Detect which cell encompasses the target text, then output its [x, y] center coordinate. 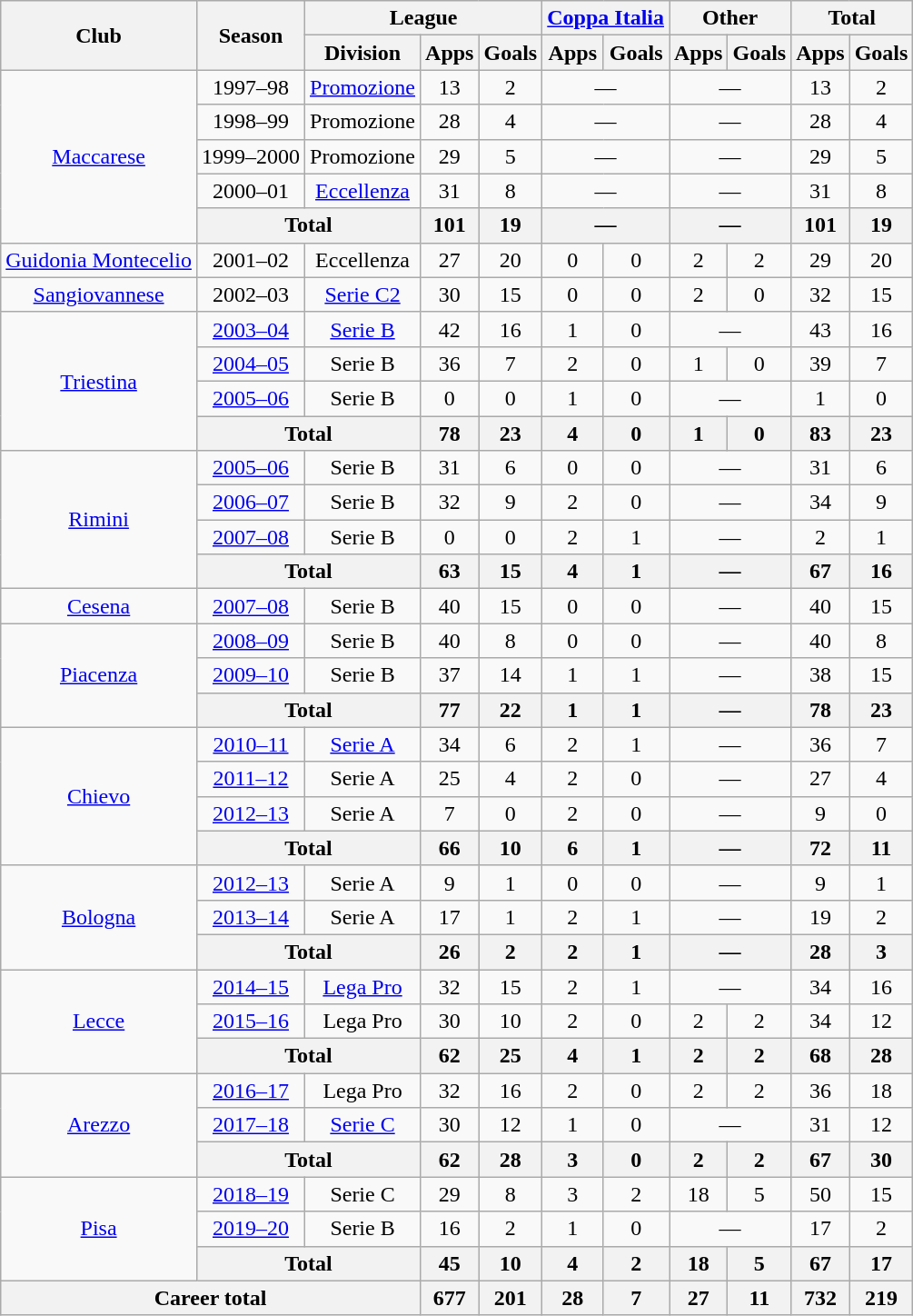
Serie C2 [363, 294]
League [423, 18]
72 [820, 848]
2008–09 [251, 641]
2016–17 [251, 1091]
68 [820, 1056]
Chievo [99, 796]
1998–99 [251, 122]
Arezzo [99, 1125]
2009–10 [251, 675]
Club [99, 35]
1997–98 [251, 87]
Piacenza [99, 675]
50 [820, 1194]
Pisa [99, 1229]
2000–01 [251, 191]
37 [450, 675]
2004–05 [251, 364]
2010–11 [251, 744]
83 [820, 434]
Cesena [99, 606]
2002–03 [251, 294]
2013–14 [251, 917]
Guidonia Montecelio [99, 260]
2017–18 [251, 1125]
Season [251, 35]
2019–20 [251, 1229]
2014–15 [251, 986]
1999–2000 [251, 156]
2003–04 [251, 329]
45 [450, 1263]
14 [511, 675]
Bologna [99, 917]
66 [450, 848]
39 [820, 364]
38 [820, 675]
42 [450, 329]
Division [363, 53]
43 [820, 329]
Sangiovannese [99, 294]
2015–16 [251, 1022]
2006–07 [251, 503]
732 [820, 1298]
2011–12 [251, 779]
77 [450, 710]
22 [511, 710]
Other [729, 18]
2001–02 [251, 260]
Maccarese [99, 156]
201 [511, 1298]
26 [450, 952]
Coppa Italia [606, 18]
Rimini [99, 520]
Career total [211, 1298]
2018–19 [251, 1194]
219 [881, 1298]
677 [450, 1298]
Triestina [99, 381]
Lecce [99, 1021]
63 [450, 572]
